Locate the cell with the specified text and output its [x, y] center coordinate. 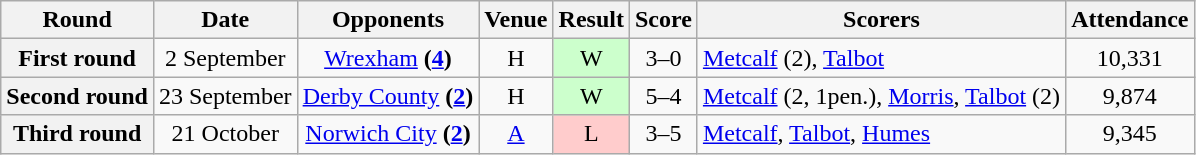
Wrexham (4) [388, 58]
10,331 [1130, 58]
2 September [225, 58]
Scorers [881, 20]
21 October [225, 134]
Third round [78, 134]
23 September [225, 96]
Norwich City (2) [388, 134]
3–5 [663, 134]
Metcalf (2), Talbot [881, 58]
Derby County (2) [388, 96]
Round [78, 20]
5–4 [663, 96]
Score [663, 20]
Result [591, 20]
Metcalf (2, 1pen.), Morris, Talbot (2) [881, 96]
Second round [78, 96]
9,874 [1130, 96]
L [591, 134]
3–0 [663, 58]
Date [225, 20]
9,345 [1130, 134]
Opponents [388, 20]
A [516, 134]
Metcalf, Talbot, Humes [881, 134]
Attendance [1130, 20]
First round [78, 58]
Venue [516, 20]
